Search for the cell housing the specified text and yield its (X, Y) center coordinate. 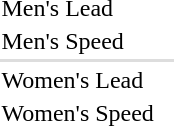
Men's Speed (78, 41)
Women's Lead (78, 80)
